Return the [X, Y] coordinate for the center point of the cell that contains the specified text.  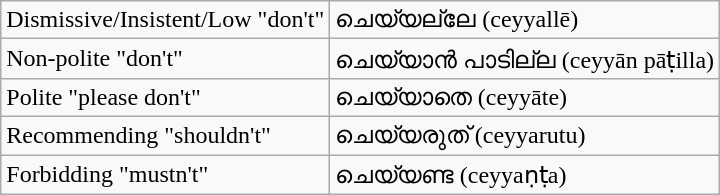
Recommending "shouldn't" [166, 135]
Forbidding "mustn't" [166, 174]
ചെയ്യണ്ട (ceyyaṇṭa) [525, 174]
Polite "please don't" [166, 97]
Non-polite "don't" [166, 59]
ചെയ്യല്ലേ (ceyyallē) [525, 20]
Dismissive/Insistent/Low "don't" [166, 20]
ചെയ്യരുത് (ceyyarutu) [525, 135]
ചെയ്യാൻ പാടില്ല (ceyyān pāṭilla) [525, 59]
ചെയ്യാതെ (ceyyāte) [525, 97]
